Pinpoint the cell where the given text exists, returning its (x, y) midpoint coordinate. 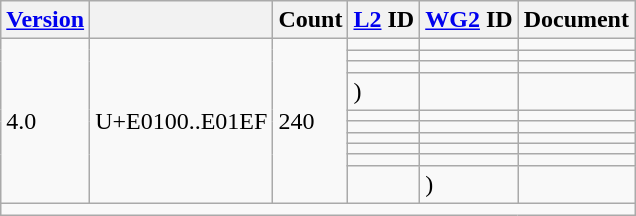
Version (46, 20)
WG2 ID (469, 20)
L2 ID (384, 20)
U+E0100..E01EF (182, 122)
Count (310, 20)
240 (310, 122)
4.0 (46, 122)
Document (576, 20)
